Return [x, y] of the center of cell containing provided text 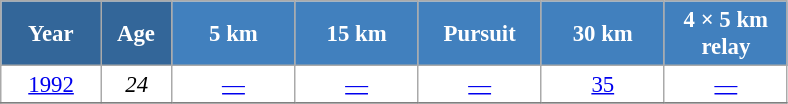
4 × 5 km relay [726, 34]
1992 [52, 85]
35 [602, 85]
Year [52, 34]
Age [136, 34]
15 km [356, 34]
30 km [602, 34]
24 [136, 85]
Pursuit [480, 34]
5 km [234, 34]
